Extract the [X, Y] coordinate from the center of the cell holding the provided text.  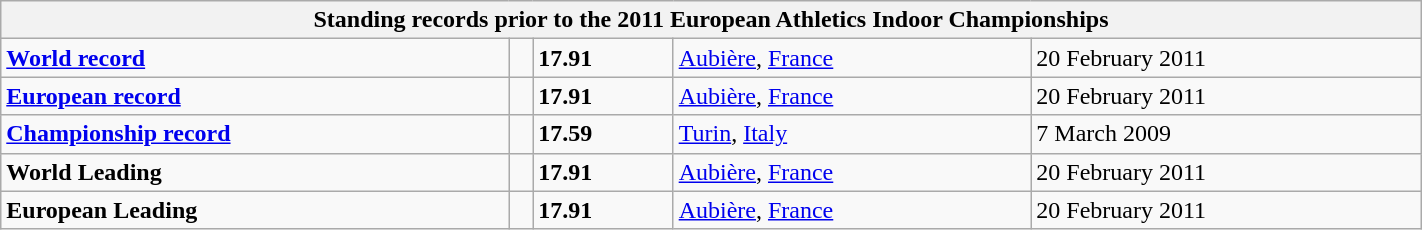
Turin, Italy [852, 134]
17.59 [603, 134]
World record [255, 58]
World Leading [255, 172]
European Leading [255, 210]
7 March 2009 [1226, 134]
Championship record [255, 134]
Standing records prior to the 2011 European Athletics Indoor Championships [711, 20]
European record [255, 96]
